Extract the (X, Y) coordinate from the center of the cell holding the provided text.  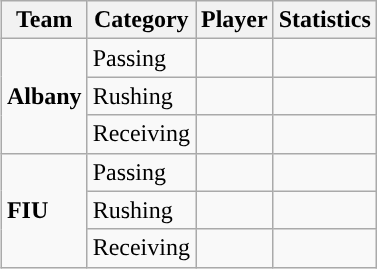
Team (44, 20)
Statistics (324, 20)
Player (235, 20)
FIU (44, 210)
Albany (44, 96)
Category (141, 20)
